Return (x, y) of the center of cell containing provided text 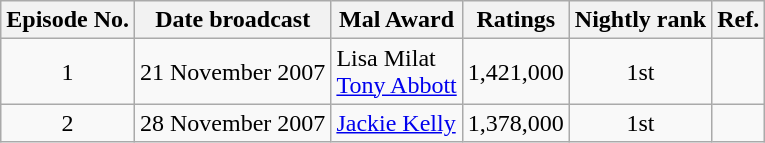
Ratings (516, 20)
1 (68, 72)
Date broadcast (233, 20)
Jackie Kelly (396, 123)
Ref. (738, 20)
21 November 2007 (233, 72)
28 November 2007 (233, 123)
Mal Award (396, 20)
Episode No. (68, 20)
1,378,000 (516, 123)
Nightly rank (640, 20)
Lisa MilatTony Abbott (396, 72)
1,421,000 (516, 72)
2 (68, 123)
